Scan for the cell matching the given text and deliver its [X, Y] coordinate at center. 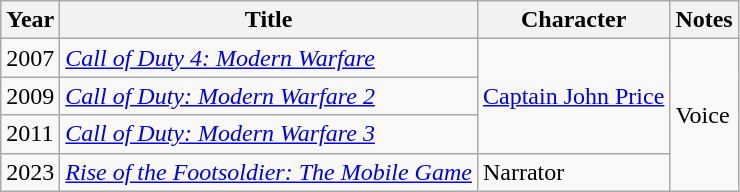
Character [573, 20]
Rise of the Footsoldier: The Mobile Game [269, 172]
2007 [30, 58]
Call of Duty: Modern Warfare 2 [269, 96]
Notes [704, 20]
2011 [30, 134]
Captain John Price [573, 96]
Call of Duty 4: Modern Warfare [269, 58]
2023 [30, 172]
Title [269, 20]
Voice [704, 115]
Call of Duty: Modern Warfare 3 [269, 134]
Year [30, 20]
Narrator [573, 172]
2009 [30, 96]
